Find where the given text appears and provide that cell's center as (x, y) coordinate. 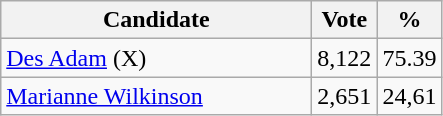
75.39 (410, 58)
Marianne Wilkinson (156, 96)
% (410, 20)
2,651 (344, 96)
Vote (344, 20)
Des Adam (X) (156, 58)
8,122 (344, 58)
Candidate (156, 20)
24,61 (410, 96)
